Return [x, y] of the center of cell containing provided text 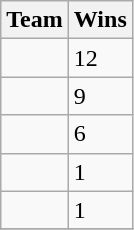
9 [100, 96]
Team [35, 20]
6 [100, 134]
12 [100, 58]
Wins [100, 20]
